From the cell containing the given text, extract its center point as (X, Y) coordinate. 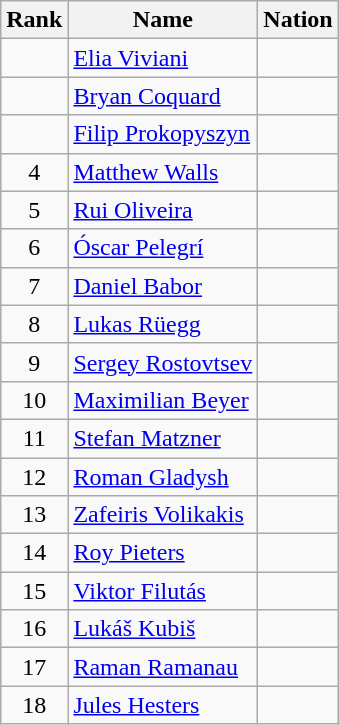
Rank (34, 20)
Filip Prokopyszyn (163, 134)
Óscar Pelegrí (163, 248)
16 (34, 629)
11 (34, 438)
Roman Gladysh (163, 477)
15 (34, 591)
14 (34, 553)
7 (34, 286)
Rui Oliveira (163, 210)
17 (34, 667)
18 (34, 705)
Sergey Rostovtsev (163, 362)
12 (34, 477)
4 (34, 172)
8 (34, 324)
Lukas Rüegg (163, 324)
Matthew Walls (163, 172)
Maximilian Beyer (163, 400)
Bryan Coquard (163, 96)
Stefan Matzner (163, 438)
5 (34, 210)
Daniel Babor (163, 286)
Viktor Filutás (163, 591)
Lukáš Kubiš (163, 629)
Elia Viviani (163, 58)
Name (163, 20)
Zafeiris Volikakis (163, 515)
13 (34, 515)
Raman Ramanau (163, 667)
Jules Hesters (163, 705)
9 (34, 362)
6 (34, 248)
Roy Pieters (163, 553)
Nation (298, 20)
10 (34, 400)
